From the cell containing the given text, extract its center point as (X, Y) coordinate. 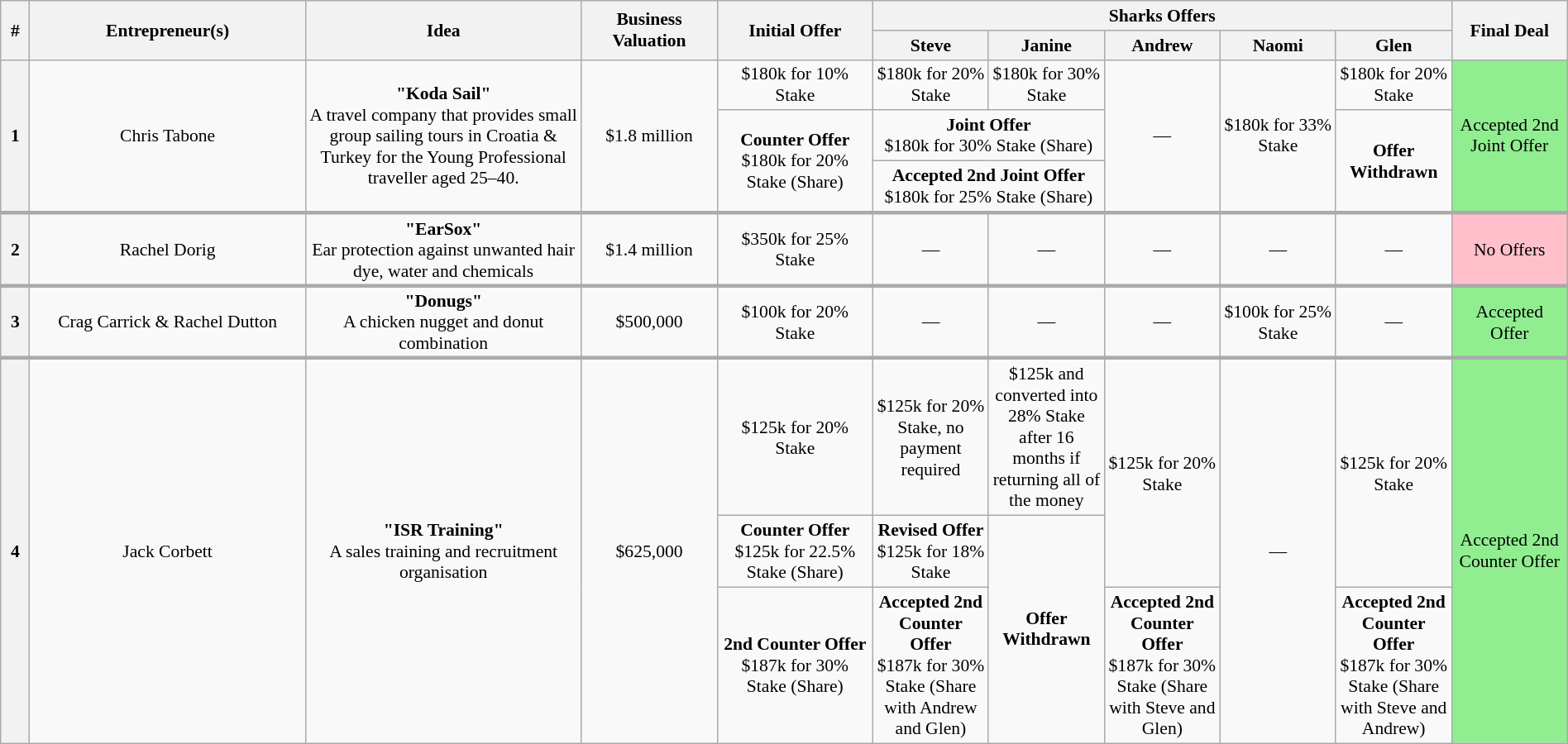
"ISR Training" A sales training and recruitment organisation (443, 551)
$350k for 25% Stake (795, 249)
Steve (930, 45)
Final Deal (1509, 30)
Glen (1394, 45)
Andrew (1162, 45)
Counter Offer$125k for 22.5% Stake (Share) (795, 552)
$500,000 (649, 322)
Rachel Dorig (168, 249)
Accepted 2nd Counter Offer$187k for 30% Stake (Share with Andrew and Glen) (930, 665)
Entrepreneur(s) (168, 30)
2 (15, 249)
1 (15, 136)
# (15, 30)
No Offers (1509, 249)
$1.8 million (649, 136)
$180k for 33% Stake (1278, 136)
$180k for 30% Stake (1046, 84)
Revised Offer$125k for 18% Stake (930, 552)
Accepted 2nd Joint Offer (1509, 136)
Jack Corbett (168, 551)
Janine (1046, 45)
"EarSox" Ear protection against unwanted hair dye, water and chemicals (443, 249)
Business Valuation (649, 30)
4 (15, 551)
3 (15, 322)
Accepted 2nd Counter Offer$187k for 30% Stake (Share with Steve and Glen) (1162, 665)
$180k for 10% Stake (795, 84)
"Donugs" A chicken nugget and donut combination (443, 322)
$100k for 20% Stake (795, 322)
Counter Offer$180k for 20% Stake (Share) (795, 162)
$125k and converted into 28% Stake after 16 months if returning all of the money (1046, 437)
Accepted 2nd Counter Offer$187k for 30% Stake (Share with Steve and Andrew) (1394, 665)
Idea (443, 30)
Joint Offer$180k for 30% Stake (Share) (988, 136)
Crag Carrick & Rachel Dutton (168, 322)
$625,000 (649, 551)
"Koda Sail" A travel company that provides small group sailing tours in Croatia & Turkey for the Young Professional traveller aged 25–40. (443, 136)
Accepted 2nd Joint Offer$180k for 25% Stake (Share) (988, 187)
$125k for 20% Stake, no payment required (930, 437)
Initial Offer (795, 30)
$100k for 25% Stake (1278, 322)
Sharks Offers (1162, 16)
Naomi (1278, 45)
Accepted Offer (1509, 322)
Chris Tabone (168, 136)
2nd Counter Offer$187k for 30% Stake (Share) (795, 665)
$1.4 million (649, 249)
Accepted 2nd Counter Offer (1509, 551)
